Output the [x, y] coordinate of the center of the cell containing the given text.  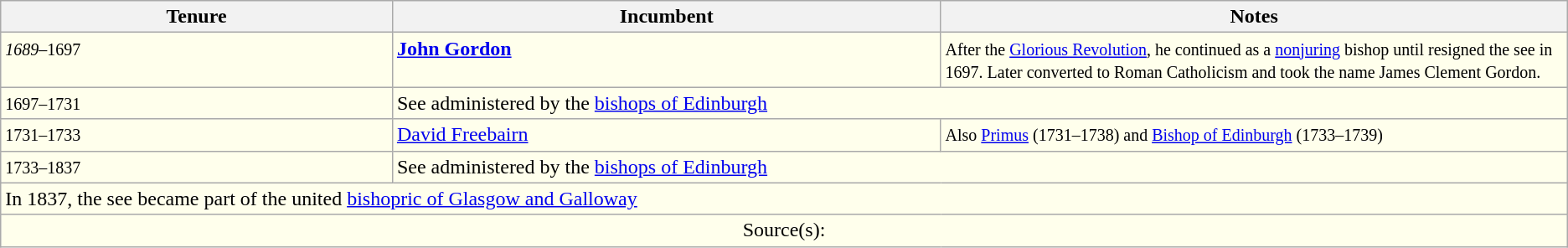
1697–1731 [197, 103]
In 1837, the see became part of the united bishopric of Glasgow and Galloway [784, 199]
Notes [1254, 17]
Also Primus (1731–1738) and Bishop of Edinburgh (1733–1739) [1254, 135]
Tenure [197, 17]
John Gordon [667, 60]
1731–1733 [197, 135]
Source(s): [784, 230]
1733–1837 [197, 167]
Incumbent [667, 17]
David Freebairn [667, 135]
1689–1697 [197, 60]
